Determine the (x, y) coordinate at the center of the cell enclosing the given text.  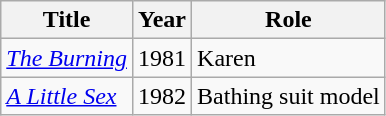
Role (289, 20)
1981 (162, 58)
The Burning (67, 58)
Title (67, 20)
Bathing suit model (289, 96)
A Little Sex (67, 96)
Year (162, 20)
Karen (289, 58)
1982 (162, 96)
